Output the [x, y] coordinate of the center of the cell containing the given text.  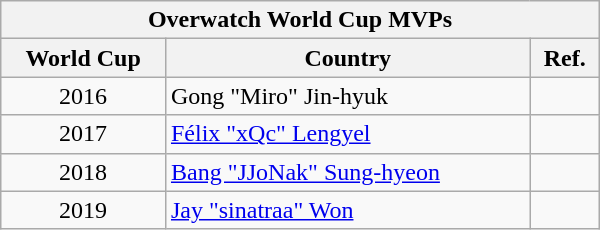
2019 [84, 210]
Ref. [564, 58]
Gong "Miro" Jin-hyuk [348, 96]
2016 [84, 96]
2018 [84, 172]
2017 [84, 134]
Country [348, 58]
Jay "sinatraa" Won [348, 210]
Bang "JJoNak" Sung-hyeon [348, 172]
Félix "xQc" Lengyel [348, 134]
Overwatch World Cup MVPs [300, 20]
World Cup [84, 58]
